Extract the [X, Y] coordinate from the center of the cell holding the provided text.  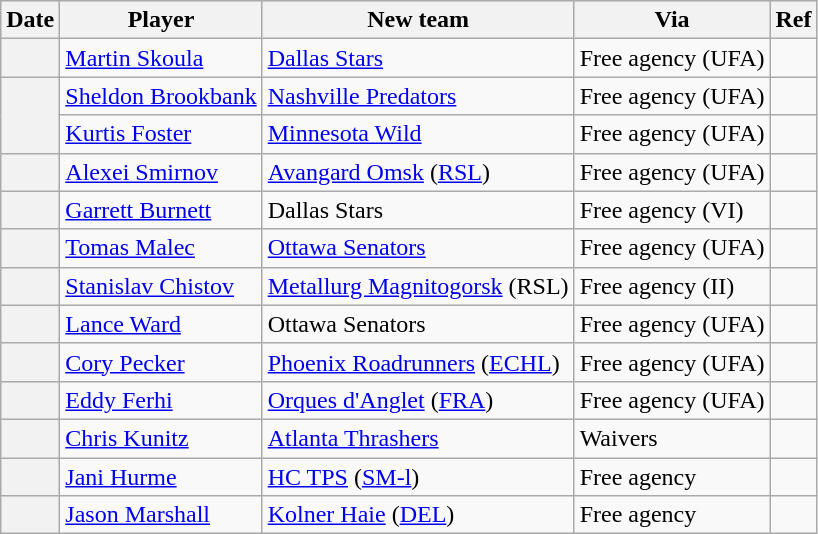
Lance Ward [161, 324]
HC TPS (SM-l) [418, 477]
Eddy Ferhi [161, 400]
Orques d'Anglet (FRA) [418, 400]
Free agency (VI) [672, 210]
Jason Marshall [161, 515]
Waivers [672, 438]
Stanislav Chistov [161, 286]
Ref [794, 20]
Nashville Predators [418, 96]
Garrett Burnett [161, 210]
Free agency (II) [672, 286]
Alexei Smirnov [161, 172]
Sheldon Brookbank [161, 96]
Kurtis Foster [161, 134]
Phoenix Roadrunners (ECHL) [418, 362]
Atlanta Thrashers [418, 438]
Cory Pecker [161, 362]
New team [418, 20]
Jani Hurme [161, 477]
Avangard Omsk (RSL) [418, 172]
Metallurg Magnitogorsk (RSL) [418, 286]
Minnesota Wild [418, 134]
Martin Skoula [161, 58]
Date [30, 20]
Kolner Haie (DEL) [418, 515]
Chris Kunitz [161, 438]
Player [161, 20]
Tomas Malec [161, 248]
Via [672, 20]
